For the text-containing cell, return its midpoint in (X, Y) coordinate format. 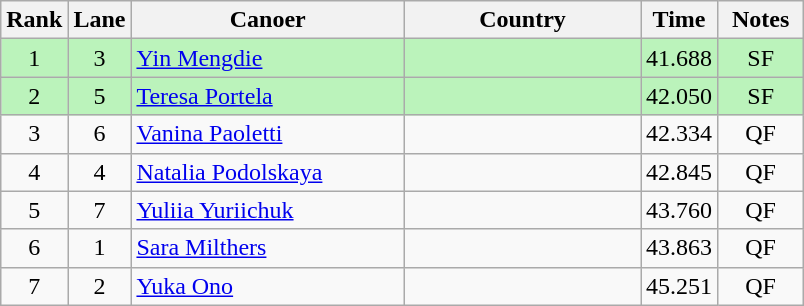
43.760 (680, 210)
Natalia Podolskaya (268, 172)
Rank (34, 20)
Lane (100, 20)
Time (680, 20)
Canoer (268, 20)
Country (522, 20)
Vanina Paoletti (268, 134)
42.050 (680, 96)
45.251 (680, 286)
42.845 (680, 172)
Teresa Portela (268, 96)
41.688 (680, 58)
Sara Milthers (268, 248)
Yuka Ono (268, 286)
42.334 (680, 134)
43.863 (680, 248)
Yuliia Yuriichuk (268, 210)
Yin Mengdie (268, 58)
Notes (761, 20)
